Detect which cell encompasses the target text, then output its (x, y) center coordinate. 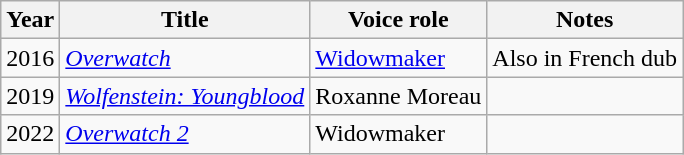
2019 (30, 96)
2022 (30, 134)
Roxanne Moreau (398, 96)
Overwatch 2 (185, 134)
Notes (585, 20)
Voice role (398, 20)
Also in French dub (585, 58)
Title (185, 20)
2016 (30, 58)
Year (30, 20)
Wolfenstein: Youngblood (185, 96)
Overwatch (185, 58)
